Pinpoint the cell where the given text exists, returning its (X, Y) midpoint coordinate. 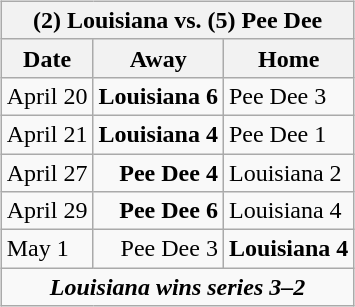
Away (158, 58)
April 27 (47, 173)
Louisiana 2 (288, 173)
Date (47, 58)
Pee Dee 1 (288, 134)
May 1 (47, 249)
April 21 (47, 134)
April 20 (47, 96)
April 29 (47, 211)
Louisiana 6 (158, 96)
(2) Louisiana vs. (5) Pee Dee (178, 20)
Home (288, 58)
Pee Dee 4 (158, 173)
Louisiana wins series 3–2 (178, 287)
Pee Dee 6 (158, 211)
